From the cell containing the given text, extract its center point as (X, Y) coordinate. 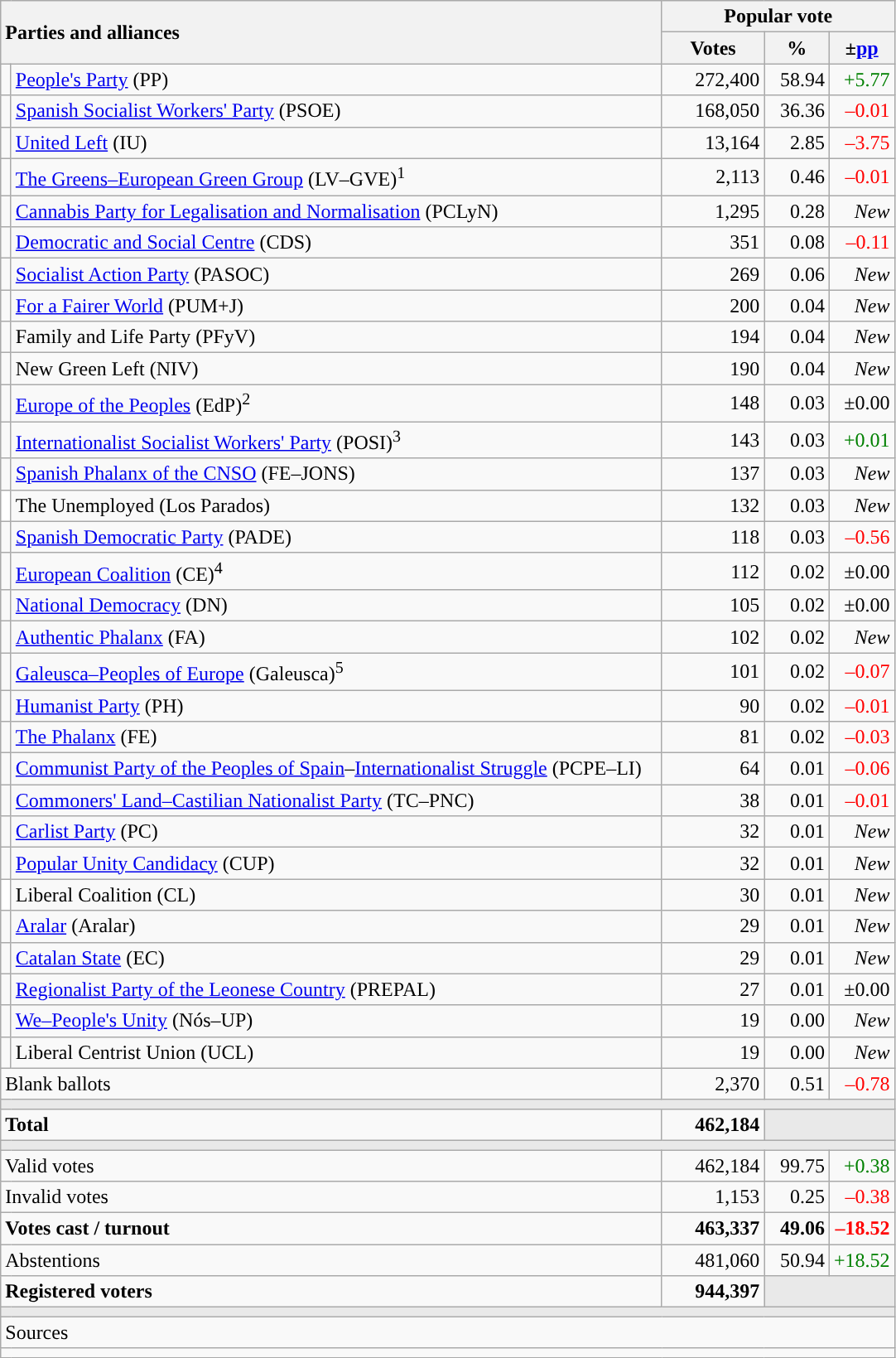
Socialist Action Party (PASOC) (336, 274)
38 (713, 800)
49.06 (797, 1229)
–18.52 (861, 1229)
Family and Life Party (PFyV) (336, 337)
0.25 (797, 1197)
The Greens–European Green Group (LV–GVE)1 (336, 177)
1,295 (713, 211)
Commoners' Land–Castilian Nationalist Party (TC–PNC) (336, 800)
2.85 (797, 143)
Abstentions (331, 1260)
143 (713, 441)
Votes (713, 48)
% (797, 48)
Regionalist Party of the Leonese Country (PREPAL) (336, 989)
Popular Unity Candidacy (CUP) (336, 863)
30 (713, 895)
Liberal Centrist Union (UCL) (336, 1052)
90 (713, 706)
+18.52 (861, 1260)
Internationalist Socialist Workers' Party (POSI)3 (336, 441)
United Left (IU) (336, 143)
–0.11 (861, 243)
102 (713, 637)
481,060 (713, 1260)
0.06 (797, 274)
Blank ballots (331, 1084)
2,370 (713, 1084)
Valid votes (331, 1166)
137 (713, 474)
112 (713, 572)
Sources (447, 1332)
–3.75 (861, 143)
Democratic and Social Centre (CDS) (336, 243)
99.75 (797, 1166)
50.94 (797, 1260)
The Phalanx (FE) (336, 737)
Registered voters (331, 1292)
Cannabis Party for Legalisation and Normalisation (PCLyN) (336, 211)
+5.77 (861, 80)
National Democracy (DN) (336, 606)
European Coalition (CE)4 (336, 572)
+0.01 (861, 441)
Authentic Phalanx (FA) (336, 637)
Communist Party of the Peoples of Spain–Internationalist Struggle (PCPE–LI) (336, 769)
Total (331, 1124)
58.94 (797, 80)
Liberal Coalition (CL) (336, 895)
101 (713, 671)
–0.03 (861, 737)
–0.78 (861, 1084)
Humanist Party (PH) (336, 706)
Aralar (Aralar) (336, 926)
27 (713, 989)
Galeusca–Peoples of Europe (Galeusca)5 (336, 671)
64 (713, 769)
463,337 (713, 1229)
194 (713, 337)
351 (713, 243)
–0.38 (861, 1197)
People's Party (PP) (336, 80)
Spanish Democratic Party (PADE) (336, 537)
Spanish Socialist Workers' Party (PSOE) (336, 111)
944,397 (713, 1292)
We–People's Unity (Nós–UP) (336, 1021)
–0.56 (861, 537)
±pp (861, 48)
Spanish Phalanx of the CNSO (FE–JONS) (336, 474)
The Unemployed (Los Parados) (336, 505)
269 (713, 274)
81 (713, 737)
0.46 (797, 177)
1,153 (713, 1197)
13,164 (713, 143)
Votes cast / turnout (331, 1229)
–0.07 (861, 671)
148 (713, 403)
36.36 (797, 111)
272,400 (713, 80)
Catalan State (EC) (336, 958)
–0.06 (861, 769)
132 (713, 505)
Invalid votes (331, 1197)
+0.38 (861, 1166)
For a Fairer World (PUM+J) (336, 306)
168,050 (713, 111)
190 (713, 369)
Carlist Party (PC) (336, 832)
0.28 (797, 211)
Popular vote (778, 17)
118 (713, 537)
Europe of the Peoples (EdP)2 (336, 403)
0.08 (797, 243)
Parties and alliances (331, 32)
New Green Left (NIV) (336, 369)
2,113 (713, 177)
0.51 (797, 1084)
105 (713, 606)
200 (713, 306)
